Locate the cell with the specified text and output its [X, Y] center coordinate. 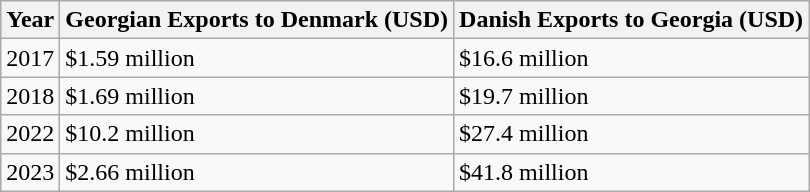
$1.69 million [257, 96]
2023 [30, 172]
$27.4 million [632, 134]
$1.59 million [257, 58]
Year [30, 20]
2022 [30, 134]
Danish Exports to Georgia (USD) [632, 20]
$16.6 million [632, 58]
$41.8 million [632, 172]
$19.7 million [632, 96]
2017 [30, 58]
Georgian Exports to Denmark (USD) [257, 20]
2018 [30, 96]
$10.2 million [257, 134]
$2.66 million [257, 172]
